For the text-containing cell, return its midpoint in (x, y) coordinate format. 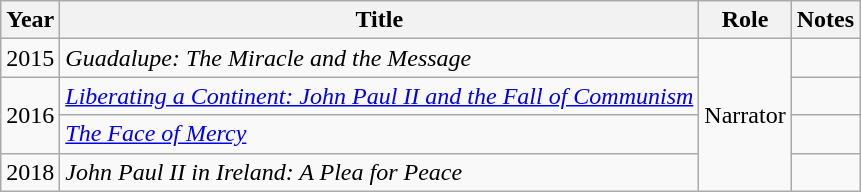
The Face of Mercy (380, 134)
2018 (30, 172)
2016 (30, 115)
Narrator (745, 115)
Liberating a Continent: John Paul II and the Fall of Communism (380, 96)
Notes (825, 20)
Year (30, 20)
Guadalupe: The Miracle and the Message (380, 58)
Title (380, 20)
John Paul II in Ireland: A Plea for Peace (380, 172)
Role (745, 20)
2015 (30, 58)
